Detect which cell encompasses the target text, then output its (x, y) center coordinate. 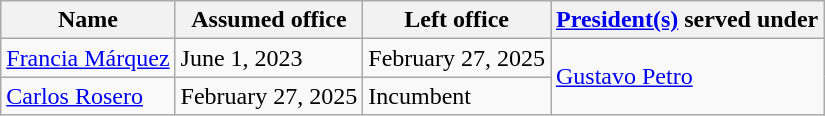
Name (88, 20)
Left office (457, 20)
Gustavo Petro (686, 77)
Assumed office (269, 20)
President(s) served under (686, 20)
Francia Márquez (88, 58)
June 1, 2023 (269, 58)
Incumbent (457, 96)
Carlos Rosero (88, 96)
